Output the [x, y] coordinate of the center of the cell containing the given text.  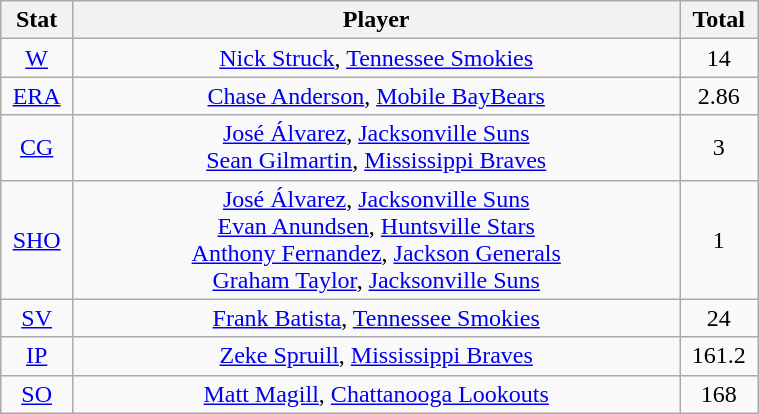
Total [719, 20]
1 [719, 240]
Frank Batista, Tennessee Smokies [376, 318]
168 [719, 394]
SO [37, 394]
ERA [37, 96]
Chase Anderson, Mobile BayBears [376, 96]
José Álvarez, Jacksonville Suns Evan Anundsen, Huntsville Stars Anthony Fernandez, Jackson Generals Graham Taylor, Jacksonville Suns [376, 240]
José Álvarez, Jacksonville Suns Sean Gilmartin, Mississippi Braves [376, 148]
SV [37, 318]
SHO [37, 240]
2.86 [719, 96]
Player [376, 20]
Matt Magill, Chattanooga Lookouts [376, 394]
Nick Struck, Tennessee Smokies [376, 58]
CG [37, 148]
3 [719, 148]
Stat [37, 20]
161.2 [719, 356]
24 [719, 318]
IP [37, 356]
14 [719, 58]
W [37, 58]
Zeke Spruill, Mississippi Braves [376, 356]
